Capture the cell that displays the provided text and extract its [x, y] central coordinate. 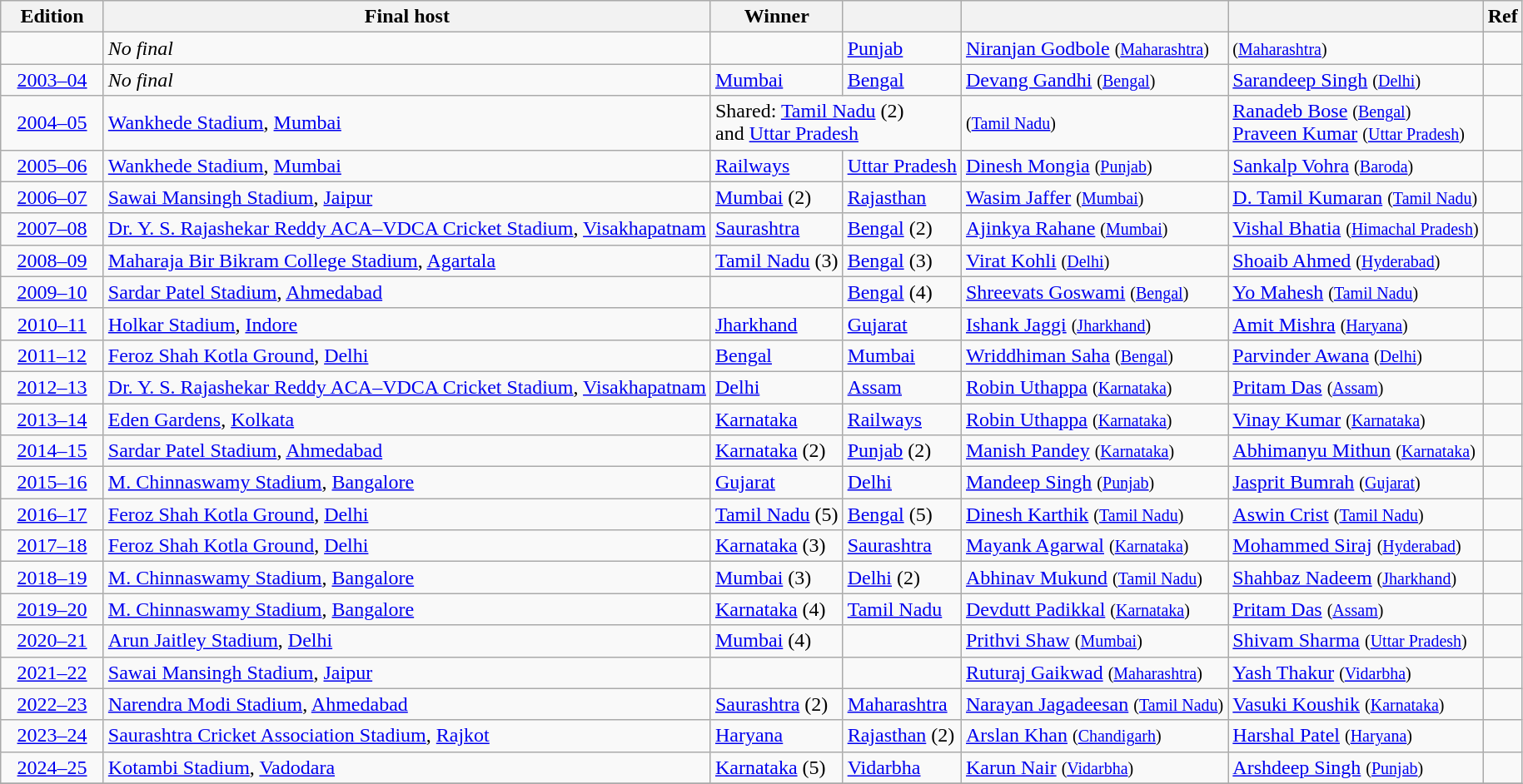
Saurashtra (2) [776, 704]
2021–22 [52, 672]
Final host [406, 17]
Devang Gandhi (Bengal) [1094, 80]
Maharaja Bir Bikram College Stadium, Agartala [406, 261]
2016–17 [52, 514]
Mohammed Siraj (Hyderabad) [1356, 546]
2014–15 [52, 451]
2013–14 [52, 419]
2003–04 [52, 80]
Ref [1502, 17]
Shoaib Ahmed (Hyderabad) [1356, 261]
Rajasthan [902, 197]
Tamil Nadu (5) [776, 514]
2011–12 [52, 355]
2012–13 [52, 387]
Karnataka (2) [776, 451]
Uttar Pradesh [902, 166]
Parvinder Awana (Delhi) [1356, 355]
Devdutt Padikkal (Karnataka) [1094, 609]
D. Tamil Kumaran (Tamil Nadu) [1356, 197]
Shivam Sharma (Uttar Pradesh) [1356, 641]
Narayan Jagadeesan (Tamil Nadu) [1094, 704]
Bengal (4) [902, 292]
Maharashtra [902, 704]
Karnataka (5) [776, 767]
Shreevats Goswami (Bengal) [1094, 292]
Karnataka [776, 419]
Mumbai (2) [776, 197]
Karnataka (4) [776, 609]
Holkar Stadium, Indore [406, 324]
Amit Mishra (Haryana) [1356, 324]
Jharkhand [776, 324]
2004–05 [52, 123]
Vishal Bhatia (Himachal Pradesh) [1356, 229]
Vidarbha [902, 767]
2008–09 [52, 261]
Niranjan Godbole (Maharashtra) [1094, 48]
Punjab (2) [902, 451]
Ranadeb Bose (Bengal)Praveen Kumar (Uttar Pradesh) [1356, 123]
2006–07 [52, 197]
2005–06 [52, 166]
Shared: Tamil Nadu (2)and Uttar Pradesh [836, 123]
Bengal (5) [902, 514]
2007–08 [52, 229]
Arslan Khan (Chandigarh) [1094, 736]
Ajinkya Rahane (Mumbai) [1094, 229]
Edition [52, 17]
Assam [902, 387]
Arshdeep Singh (Punjab) [1356, 767]
Bengal (3) [902, 261]
Kotambi Stadium, Vadodara [406, 767]
Ishank Jaggi (Jharkhand) [1094, 324]
Wriddhiman Saha (Bengal) [1094, 355]
2009–10 [52, 292]
Sarandeep Singh (Delhi) [1356, 80]
Jasprit Bumrah (Gujarat) [1356, 483]
(Tamil Nadu) [1094, 123]
Wasim Jaffer (Mumbai) [1094, 197]
Sankalp Vohra (Baroda) [1356, 166]
Shahbaz Nadeem (Jharkhand) [1356, 578]
Arun Jaitley Stadium, Delhi [406, 641]
Eden Gardens, Kolkata [406, 419]
Haryana [776, 736]
Yash Thakur (Vidarbha) [1356, 672]
Tamil Nadu (3) [776, 261]
Manish Pandey (Karnataka) [1094, 451]
Mumbai (4) [776, 641]
Karun Nair (Vidarbha) [1094, 767]
Punjab [902, 48]
Virat Kohli (Delhi) [1094, 261]
Dinesh Mongia (Punjab) [1094, 166]
Yo Mahesh (Tamil Nadu) [1356, 292]
Mandeep Singh (Punjab) [1094, 483]
Mayank Agarwal (Karnataka) [1094, 546]
Vasuki Koushik (Karnataka) [1356, 704]
Harshal Patel (Haryana) [1356, 736]
Prithvi Shaw (Mumbai) [1094, 641]
Vinay Kumar (Karnataka) [1356, 419]
Abhinav Mukund (Tamil Nadu) [1094, 578]
2020–21 [52, 641]
Delhi (2) [902, 578]
Bengal (2) [902, 229]
Mumbai (3) [776, 578]
Karnataka (3) [776, 546]
Aswin Crist (Tamil Nadu) [1356, 514]
Winner [776, 17]
Abhimanyu Mithun (Karnataka) [1356, 451]
2022–23 [52, 704]
2019–20 [52, 609]
2018–19 [52, 578]
Narendra Modi Stadium, Ahmedabad [406, 704]
Tamil Nadu [902, 609]
Saurashtra Cricket Association Stadium, Rajkot [406, 736]
Ruturaj Gaikwad (Maharashtra) [1094, 672]
2024–25 [52, 767]
(Maharashtra) [1356, 48]
2017–18 [52, 546]
Rajasthan (2) [902, 736]
Dinesh Karthik (Tamil Nadu) [1094, 514]
2015–16 [52, 483]
2023–24 [52, 736]
2010–11 [52, 324]
